Search for the cell housing the specified text and yield its (X, Y) center coordinate. 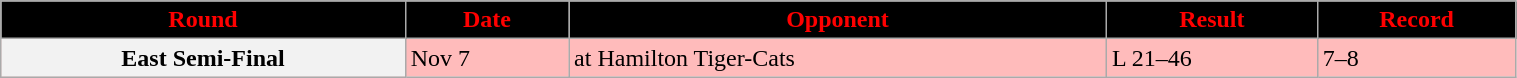
Record (1416, 20)
Result (1212, 20)
L 21–46 (1212, 58)
at Hamilton Tiger-Cats (838, 58)
Nov 7 (486, 58)
Round (204, 20)
7–8 (1416, 58)
East Semi-Final (204, 58)
Opponent (838, 20)
Date (486, 20)
